Provide the (X, Y) coordinate of the cell's center where the given text is located.  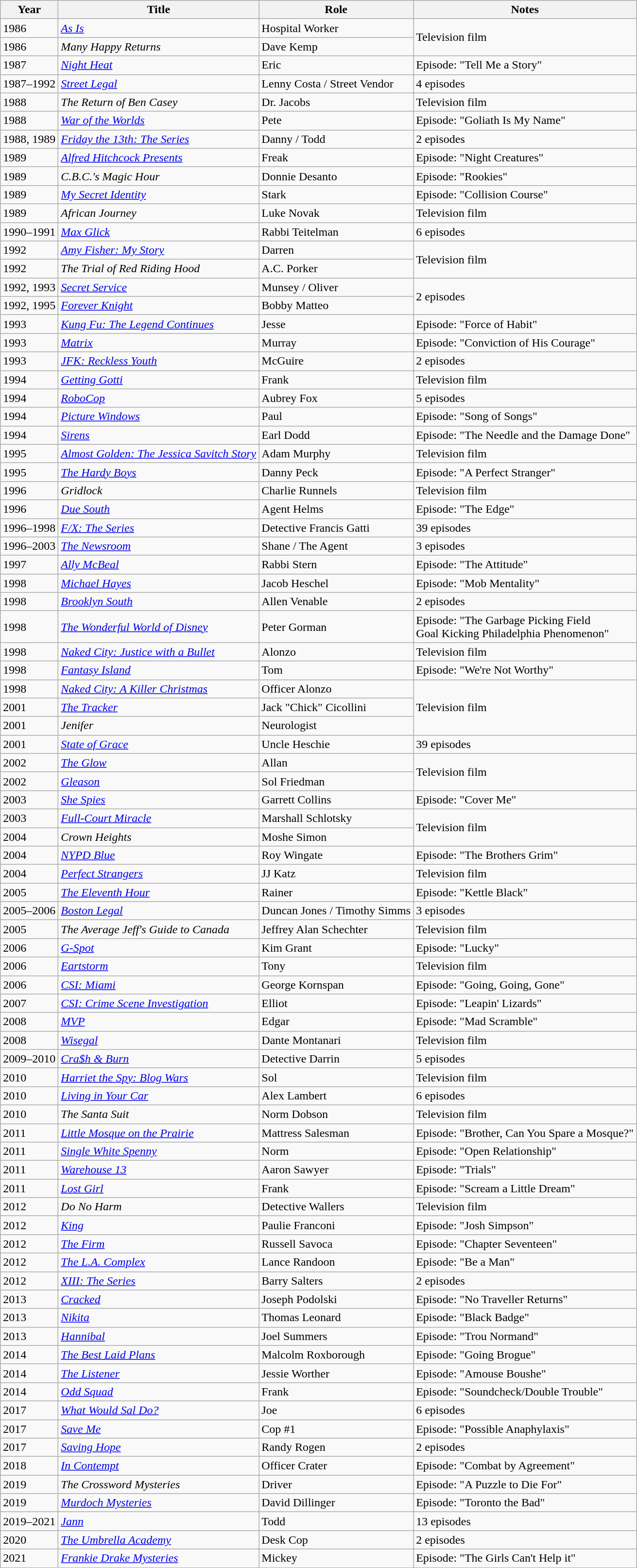
Freak (336, 157)
Episode: "Mad Scramble" (525, 1022)
Matrix (158, 343)
Detective Darrin (336, 1059)
Desk Cop (336, 1540)
Uncle Heschie (336, 744)
Randy Rogen (336, 1447)
Perfect Strangers (158, 874)
Episode: "The Girls Can't Help it" (525, 1558)
Malcolm Roxborough (336, 1355)
2005–2006 (29, 911)
Donnie Desanto (336, 176)
Murdoch Mysteries (158, 1503)
Danny Peck (336, 472)
Sol Friedman (336, 781)
Little Mosque on the Prairie (158, 1133)
Friday the 13th: The Series (158, 139)
Cop #1 (336, 1429)
She Spies (158, 800)
Officer Crater (336, 1466)
A.C. Porker (336, 269)
Stark (336, 194)
Living in Your Car (158, 1096)
Episode: "Toronto the Bad" (525, 1503)
Allen Venable (336, 602)
Pete (336, 121)
Jesse (336, 324)
The Umbrella Academy (158, 1540)
Episode: "Night Creatures" (525, 157)
Episode: "No Traveller Returns" (525, 1299)
Joe (336, 1410)
Rabbi Teitelman (336, 232)
2020 (29, 1540)
Odd Squad (158, 1392)
Episode: "A Puzzle to Die For" (525, 1484)
George Kornspan (336, 985)
Mattress Salesman (336, 1133)
Aaron Sawyer (336, 1170)
Year (29, 10)
2019–2021 (29, 1521)
Episode: "Cover Me" (525, 800)
Episode: "A Perfect Stranger" (525, 472)
Lance Randoon (336, 1262)
McGuire (336, 361)
The Firm (158, 1244)
2007 (29, 1003)
Getting Gotti (158, 380)
Barry Salters (336, 1281)
Detective Francis Gatti (336, 527)
Crown Heights (158, 836)
Episode: "Chapter Seventeen" (525, 1244)
African Journey (158, 213)
Jessie Worther (336, 1373)
Street Legal (158, 84)
Lost Girl (158, 1188)
Darren (336, 250)
4 episodes (525, 84)
Mickey (336, 1558)
RoboCop (158, 398)
The Tracker (158, 707)
Gridlock (158, 490)
Norm (336, 1151)
CSI: Miami (158, 985)
Episode: "The Needle and the Damage Done" (525, 435)
Joel Summers (336, 1336)
2021 (29, 1558)
Alonzo (336, 652)
CSI: Crime Scene Investigation (158, 1003)
Episode: "Trials" (525, 1170)
Jack "Chick" Cicollini (336, 707)
Adam Murphy (336, 453)
1987 (29, 65)
Jann (158, 1521)
Episode: "Josh Simpson" (525, 1225)
King (158, 1225)
JJ Katz (336, 874)
Episode: "The Garbage Picking FieldGoal Kicking Philadelphia Phenomenon" (525, 627)
Naked City: Justice with a Bullet (158, 652)
XIII: The Series (158, 1281)
Paulie Franconi (336, 1225)
Michael Hayes (158, 583)
2009–2010 (29, 1059)
David Dillinger (336, 1503)
Role (336, 10)
Eartstorm (158, 966)
Roy Wingate (336, 855)
Earl Dodd (336, 435)
Episode: "Goliath Is My Name" (525, 121)
Lenny Costa / Street Vendor (336, 84)
Episode: "Going, Going, Gone" (525, 985)
2018 (29, 1466)
Warehouse 13 (158, 1170)
The Newsroom (158, 546)
The Hardy Boys (158, 472)
Cracked (158, 1299)
Episode: "Brother, Can You Spare a Mosque?" (525, 1133)
The Listener (158, 1373)
Episode: "We're Not Worthy" (525, 670)
Shane / The Agent (336, 546)
Edgar (336, 1022)
The Glow (158, 763)
Full-Court Miracle (158, 818)
Episode: "The Brothers Grim" (525, 855)
JFK: Reckless Youth (158, 361)
Episode: "Combat by Agreement" (525, 1466)
Jacob Heschel (336, 583)
MVP (158, 1022)
Alex Lambert (336, 1096)
As Is (158, 28)
Dr. Jacobs (336, 102)
Bobby Matteo (336, 306)
Cra$h & Burn (158, 1059)
Many Happy Returns (158, 47)
1997 (29, 565)
Almost Golden: The Jessica Savitch Story (158, 453)
Driver (336, 1484)
Joseph Podolski (336, 1299)
Max Glick (158, 232)
Rabbi Stern (336, 565)
My Secret Identity (158, 194)
Moshe Simon (336, 836)
Duncan Jones / Timothy Simms (336, 911)
The Average Jeff's Guide to Canada (158, 929)
Marshall Schlotsky (336, 818)
Episode: "Amouse Boushe" (525, 1373)
The Santa Suit (158, 1114)
Due South (158, 509)
1996–1998 (29, 527)
Episode: "Mob Mentality" (525, 583)
Jenifer (158, 726)
Aubrey Fox (336, 398)
1992, 1993 (29, 287)
Hospital Worker (336, 28)
Do No Harm (158, 1207)
Gleason (158, 781)
F/X: The Series (158, 527)
Episode: "Song of Songs" (525, 417)
Episode: "Possible Anaphylaxis" (525, 1429)
Episode: "Scream a Little Dream" (525, 1188)
Luke Novak (336, 213)
The L.A. Complex (158, 1262)
Harriet the Spy: Blog Wars (158, 1077)
The Wonderful World of Disney (158, 627)
Dave Kemp (336, 47)
What Would Sal Do? (158, 1410)
Eric (336, 65)
Kung Fu: The Legend Continues (158, 324)
Title (158, 10)
NYPD Blue (158, 855)
1988, 1989 (29, 139)
1996–2003 (29, 546)
Todd (336, 1521)
Charlie Runnels (336, 490)
Jeffrey Alan Schechter (336, 929)
Nikita (158, 1318)
Episode: "Force of Habit" (525, 324)
Episode: "Tell Me a Story" (525, 65)
In Contempt (158, 1466)
Munsey / Oliver (336, 287)
Single White Spenny (158, 1151)
Episode: "Be a Man" (525, 1262)
Picture Windows (158, 417)
13 episodes (525, 1521)
1992, 1995 (29, 306)
G-Spot (158, 948)
Episode: "The Attitude" (525, 565)
Sol (336, 1077)
Rainer (336, 892)
Brooklyn South (158, 602)
Allan (336, 763)
Save Me (158, 1429)
Agent Helms (336, 509)
Secret Service (158, 287)
Neurologist (336, 726)
Garrett Collins (336, 800)
Sirens (158, 435)
Danny / Todd (336, 139)
Officer Alonzo (336, 689)
Fantasy Island (158, 670)
Wisegal (158, 1040)
Episode: "Trou Normand" (525, 1336)
State of Grace (158, 744)
Forever Knight (158, 306)
Boston Legal (158, 911)
Russell Savoca (336, 1244)
Episode: "Kettle Black" (525, 892)
Tom (336, 670)
1990–1991 (29, 232)
Amy Fisher: My Story (158, 250)
C.B.C.'s Magic Hour (158, 176)
1987–1992 (29, 84)
The Return of Ben Casey (158, 102)
Elliot (336, 1003)
Norm Dobson (336, 1114)
Paul (336, 417)
Episode: "Going Brogue" (525, 1355)
The Best Laid Plans (158, 1355)
Kim Grant (336, 948)
Episode: "Conviction of His Courage" (525, 343)
Peter Gorman (336, 627)
Episode: "Black Badge" (525, 1318)
Dante Montanari (336, 1040)
Episode: "Rookies" (525, 176)
Thomas Leonard (336, 1318)
Hannibal (158, 1336)
The Eleventh Hour (158, 892)
Ally McBeal (158, 565)
Notes (525, 10)
Episode: "Leapin' Lizards" (525, 1003)
Naked City: A Killer Christmas (158, 689)
Alfred Hitchcock Presents (158, 157)
War of the Worlds (158, 121)
Night Heat (158, 65)
Episode: "Soundcheck/Double Trouble" (525, 1392)
The Trial of Red Riding Hood (158, 269)
Episode: "Open Relationship" (525, 1151)
Murray (336, 343)
Detective Wallers (336, 1207)
Saving Hope (158, 1447)
Episode: "Collision Course" (525, 194)
Frankie Drake Mysteries (158, 1558)
Episode: "The Edge" (525, 509)
The Crossword Mysteries (158, 1484)
Tony (336, 966)
Episode: "Lucky" (525, 948)
